Output the (X, Y) coordinate of the center of the cell containing the given text.  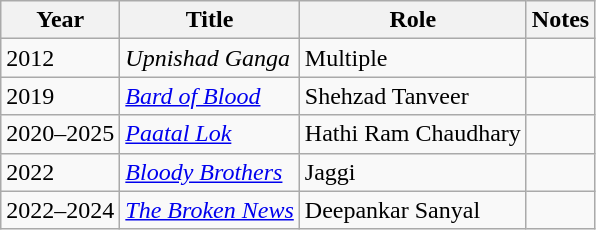
2022 (60, 172)
The Broken News (210, 210)
Jaggi (412, 172)
Title (210, 20)
Notes (560, 20)
Deepankar Sanyal (412, 210)
2019 (60, 96)
Multiple (412, 58)
2020–2025 (60, 134)
Year (60, 20)
Bloody Brothers (210, 172)
Hathi Ram Chaudhary (412, 134)
Bard of Blood (210, 96)
Shehzad Tanveer (412, 96)
2012 (60, 58)
Upnishad Ganga (210, 58)
Paatal Lok (210, 134)
Role (412, 20)
2022–2024 (60, 210)
